Output the [X, Y] coordinate of the center of the cell containing the given text.  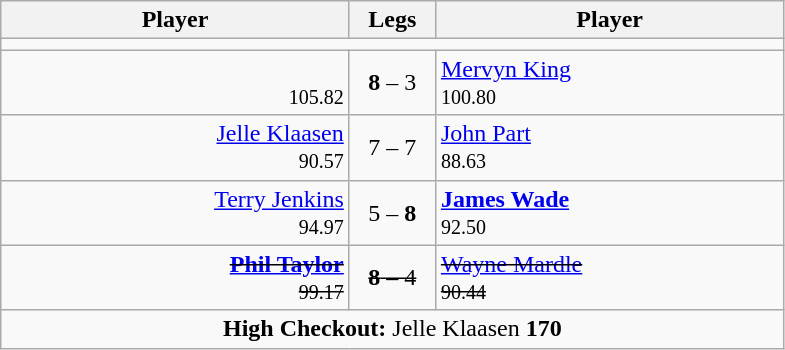
105.82 [176, 82]
Mervyn King 100.80 [610, 82]
Legs [392, 20]
Phil Taylor 99.17 [176, 278]
John Part 88.63 [610, 148]
Wayne Mardle 90.44 [610, 278]
Jelle Klaasen 90.57 [176, 148]
8 – 4 [392, 278]
8 – 3 [392, 82]
5 – 8 [392, 212]
High Checkout: Jelle Klaasen 170 [392, 329]
Terry Jenkins 94.97 [176, 212]
7 – 7 [392, 148]
James Wade 92.50 [610, 212]
